For the text-containing cell, return its midpoint in (x, y) coordinate format. 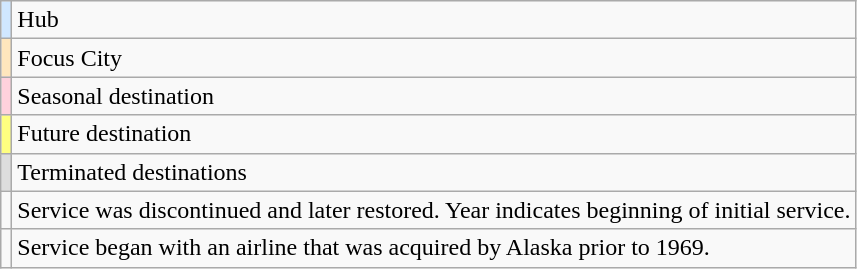
Hub (434, 20)
Service was discontinued and later restored. Year indicates beginning of initial service. (434, 210)
Service began with an airline that was acquired by Alaska prior to 1969. (434, 248)
Terminated destinations (434, 172)
Future destination (434, 134)
Focus City (434, 58)
Seasonal destination (434, 96)
